Locate the cell with the specified text and output its [x, y] center coordinate. 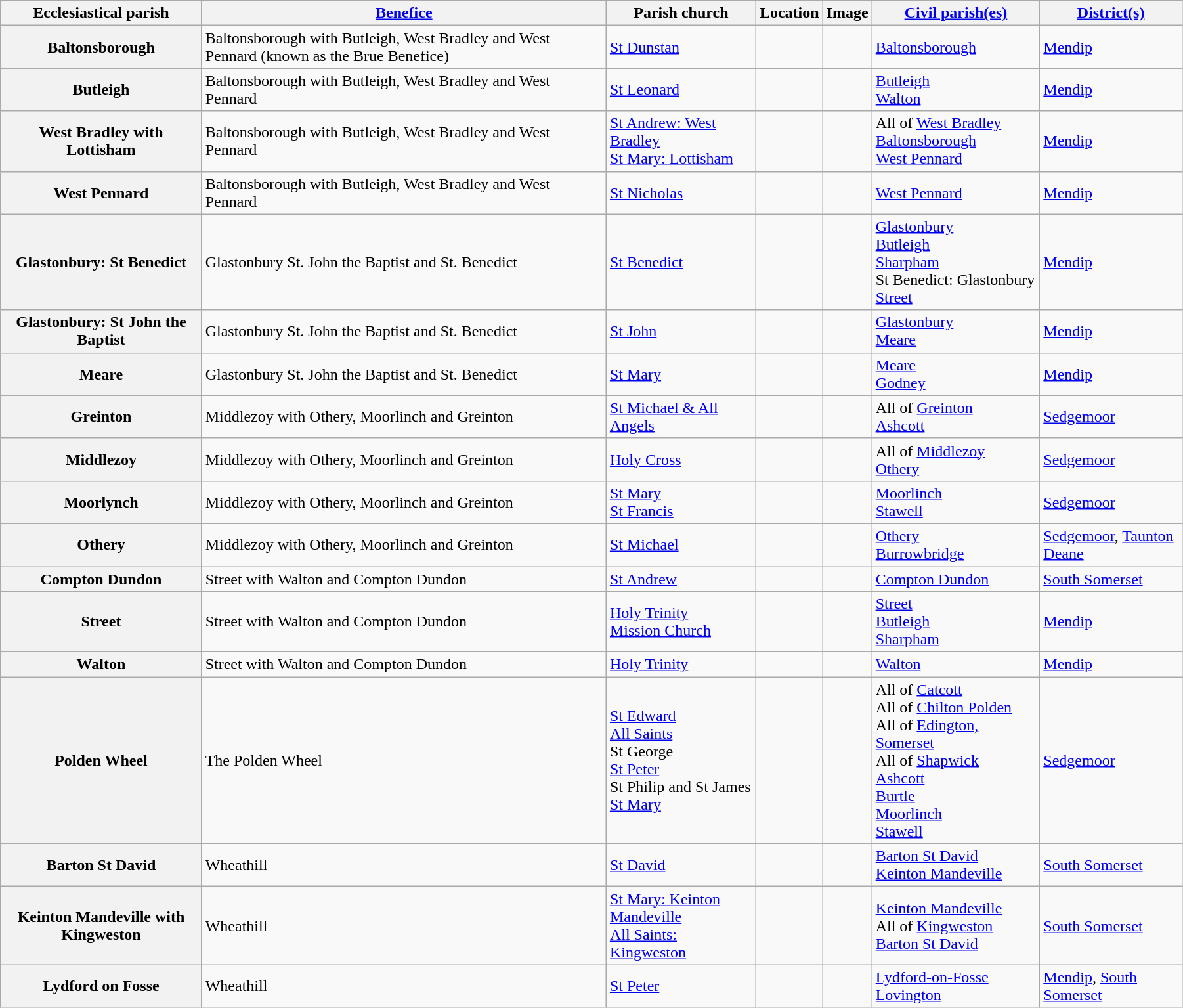
St Benedict [681, 262]
St John [681, 331]
Sedgemoor, Taunton Deane [1111, 545]
Polden Wheel [101, 760]
The Polden Wheel [404, 760]
Keinton Mandeville with Kingweston [101, 926]
Middlezoy [101, 460]
St Michael [681, 545]
All of CatcottAll of Chilton PoldenAll of Edington, SomersetAll of Shapwick Ashcott Burtle Moorlinch Stawell [956, 760]
Ecclesiastical parish [101, 13]
Glastonbury Butleigh SharphamSt Benedict: Glastonbury Street [956, 262]
Othery [101, 545]
St Nicholas [681, 193]
Civil parish(es) [956, 13]
Barton St David Keinton Mandeville [956, 866]
St Mary: Keinton Mandeville All Saints: Kingweston [681, 926]
Image [847, 13]
Butleigh [101, 89]
StreetButleigh Sharpham [956, 622]
Moorlinch Stawell [956, 502]
Location [789, 13]
St Andrew [681, 579]
St Mary [681, 374]
Glastonbury Meare [956, 331]
Holy Cross [681, 460]
Glastonbury: St Benedict [101, 262]
Baltonsborough with Butleigh, West Bradley and West Pennard (known as the Brue Benefice) [404, 47]
Glastonbury: St John the Baptist [101, 331]
Mendip, South Somerset [1111, 986]
Barton St David [101, 866]
St David [681, 866]
Butleigh Walton [956, 89]
St Dunstan [681, 47]
All of Middlezoy Othery [956, 460]
Moorlynch [101, 502]
All of Greinton Ashcott [956, 416]
St Michael & All Angels [681, 416]
Benefice [404, 13]
Street [101, 622]
Othery Burrowbridge [956, 545]
Meare [101, 374]
St Peter [681, 986]
Lydford-on-FosseLovington [956, 986]
Meare Godney [956, 374]
Lydford on Fosse [101, 986]
Greinton [101, 416]
Holy Trinity [681, 665]
District(s) [1111, 13]
Parish church [681, 13]
Keinton MandevilleAll of Kingweston Barton St David [956, 926]
St MarySt Francis [681, 502]
St EdwardAll SaintsSt GeorgeSt PeterSt Philip and St JamesSt Mary [681, 760]
St Leonard [681, 89]
St Andrew: West Bradley St Mary: Lottisham [681, 141]
Holy TrinityMission Church [681, 622]
All of West Bradley Baltonsborough West Pennard [956, 141]
West Bradley with Lottisham [101, 141]
